Pinpoint the cell where the given text exists, returning its (x, y) midpoint coordinate. 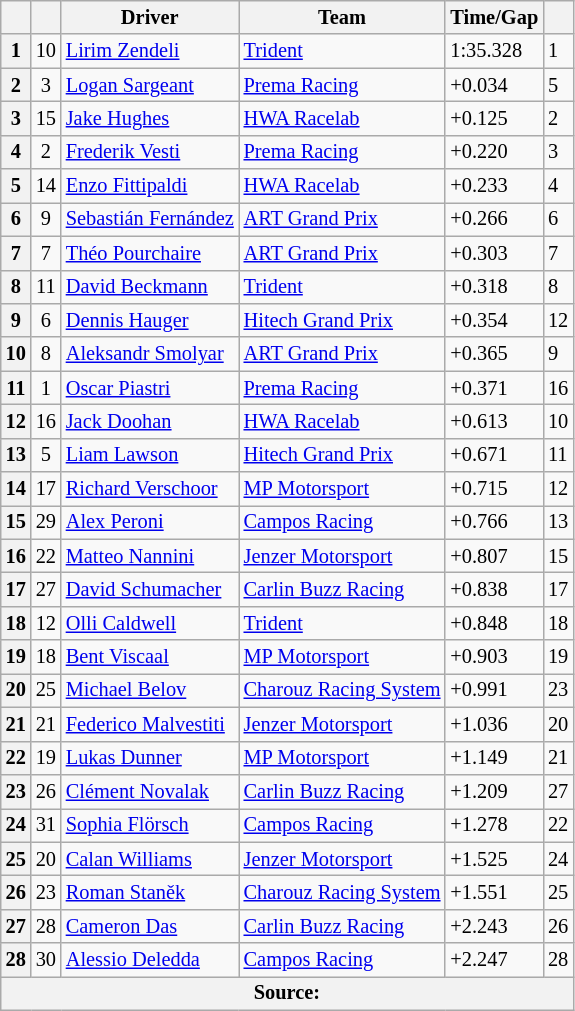
+0.715 (494, 489)
Roman Staněk (150, 892)
+0.220 (494, 152)
Frederik Vesti (150, 152)
+1.551 (494, 892)
Sophia Flörsch (150, 825)
+0.354 (494, 320)
+0.303 (494, 253)
+0.266 (494, 219)
+0.991 (494, 690)
Dennis Hauger (150, 320)
Liam Lawson (150, 455)
+0.034 (494, 85)
Sebastián Fernández (150, 219)
+0.766 (494, 522)
Lukas Dunner (150, 758)
Calan Williams (150, 859)
Alessio Deledda (150, 960)
Théo Pourchaire (150, 253)
+1.149 (494, 758)
+1.525 (494, 859)
+0.125 (494, 118)
Bent Viscaal (150, 657)
+0.671 (494, 455)
+0.371 (494, 388)
Time/Gap (494, 17)
+0.233 (494, 186)
Oscar Piastri (150, 388)
Lirim Zendeli (150, 51)
+0.807 (494, 556)
Michael Belov (150, 690)
Olli Caldwell (150, 623)
Matteo Nannini (150, 556)
+1.278 (494, 825)
Jack Doohan (150, 421)
David Schumacher (150, 589)
Jake Hughes (150, 118)
Aleksandr Smolyar (150, 354)
+0.365 (494, 354)
Richard Verschoor (150, 489)
+0.838 (494, 589)
Federico Malvestiti (150, 724)
31 (46, 825)
29 (46, 522)
30 (46, 960)
Source: (287, 993)
+1.036 (494, 724)
Logan Sargeant (150, 85)
+0.848 (494, 623)
+0.903 (494, 657)
Driver (150, 17)
1:35.328 (494, 51)
Clément Novalak (150, 791)
+1.209 (494, 791)
David Beckmann (150, 287)
+0.613 (494, 421)
+2.247 (494, 960)
Team (342, 17)
Alex Peroni (150, 522)
+0.318 (494, 287)
+2.243 (494, 926)
Cameron Das (150, 926)
Enzo Fittipaldi (150, 186)
